Extract the (x, y) coordinate from the center of the cell holding the provided text.  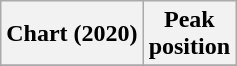
Peakposition (189, 34)
Chart (2020) (72, 34)
